Pinpoint the cell where the given text exists, returning its (x, y) midpoint coordinate. 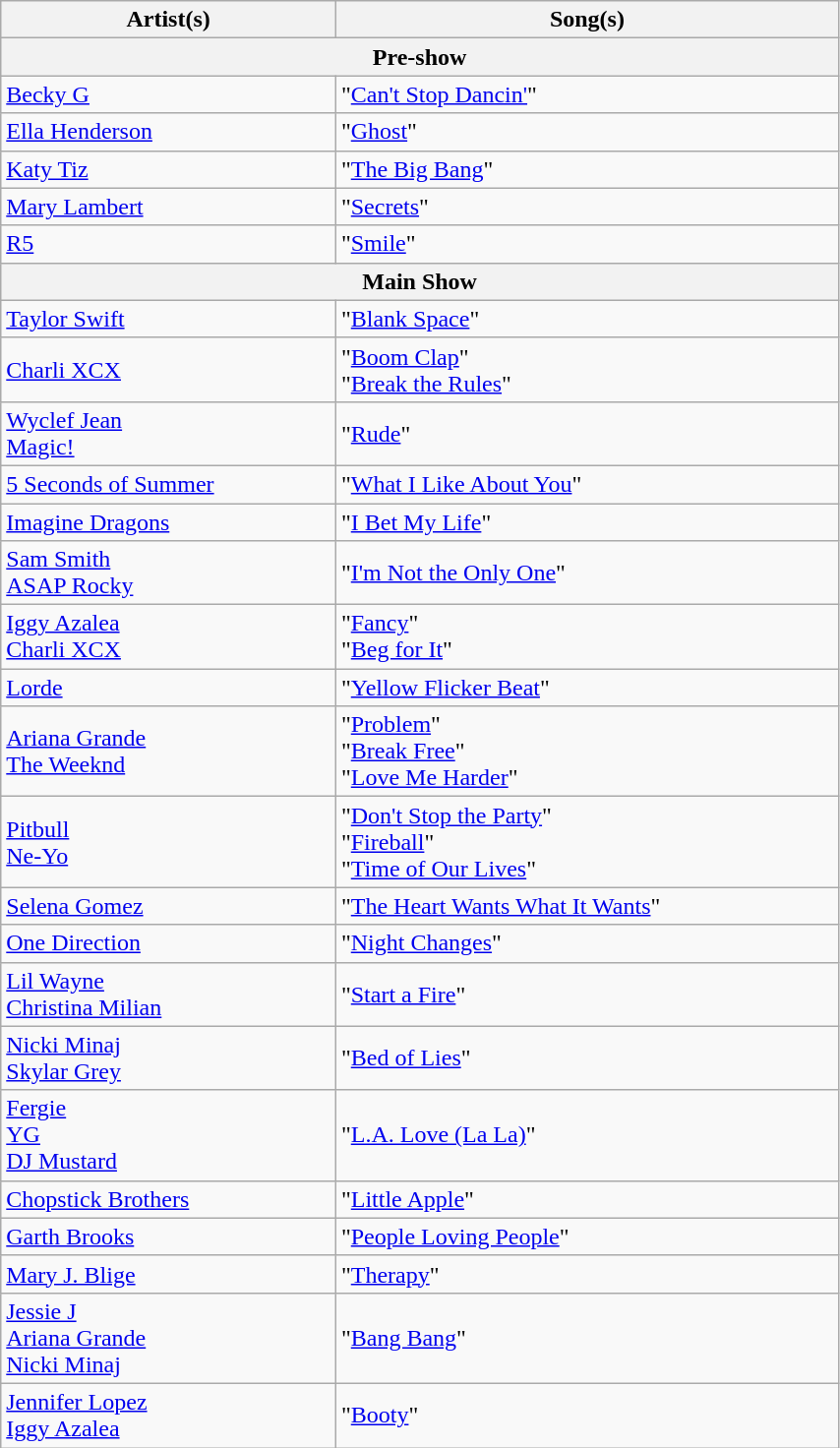
"What I Like About You" (586, 484)
"Bang Bang" (586, 1338)
"I Bet My Life" (586, 522)
Jennifer LopezIggy Azalea (169, 1415)
"Can't Stop Dancin'" (586, 94)
Taylor Swift (169, 319)
"Ghost" (586, 132)
"Don't Stop the Party""Fireball""Time of Our Lives" (586, 842)
R5 (169, 244)
"Fancy""Beg for It" (586, 637)
Selena Gomez (169, 906)
Wyclef JeanMagic! (169, 433)
"Start a Fire" (586, 994)
Ella Henderson (169, 132)
"Rude" (586, 433)
"Problem""Break Free""Love Me Harder" (586, 752)
Mary Lambert (169, 207)
Nicki MinajSkylar Grey (169, 1058)
Lorde (169, 688)
Mary J. Blige (169, 1274)
"Little Apple" (586, 1199)
Lil WayneChristina Milian (169, 994)
"Secrets" (586, 207)
"Night Changes" (586, 943)
"I'm Not the Only One" (586, 573)
Ariana GrandeThe Weeknd (169, 752)
"The Big Bang" (586, 169)
"Boom Clap""Break the Rules" (586, 370)
Imagine Dragons (169, 522)
"Yellow Flicker Beat" (586, 688)
Becky G (169, 94)
"Therapy" (586, 1274)
"Blank Space" (586, 319)
Katy Tiz (169, 169)
Sam SmithASAP Rocky (169, 573)
Iggy AzaleaCharli XCX (169, 637)
FergieYGDJ Mustard (169, 1135)
"Booty" (586, 1415)
"People Loving People" (586, 1237)
Garth Brooks (169, 1237)
Charli XCX (169, 370)
Chopstick Brothers (169, 1199)
Artist(s) (169, 20)
5 Seconds of Summer (169, 484)
One Direction (169, 943)
Song(s) (586, 20)
"Smile" (586, 244)
PitbullNe-Yo (169, 842)
Pre-show (420, 57)
"Bed of Lies" (586, 1058)
"L.A. Love (La La)" (586, 1135)
Main Show (420, 281)
"The Heart Wants What It Wants" (586, 906)
Jessie JAriana GrandeNicki Minaj (169, 1338)
